Identify which cell holds the provided text, then report its [x, y] central coordinate. 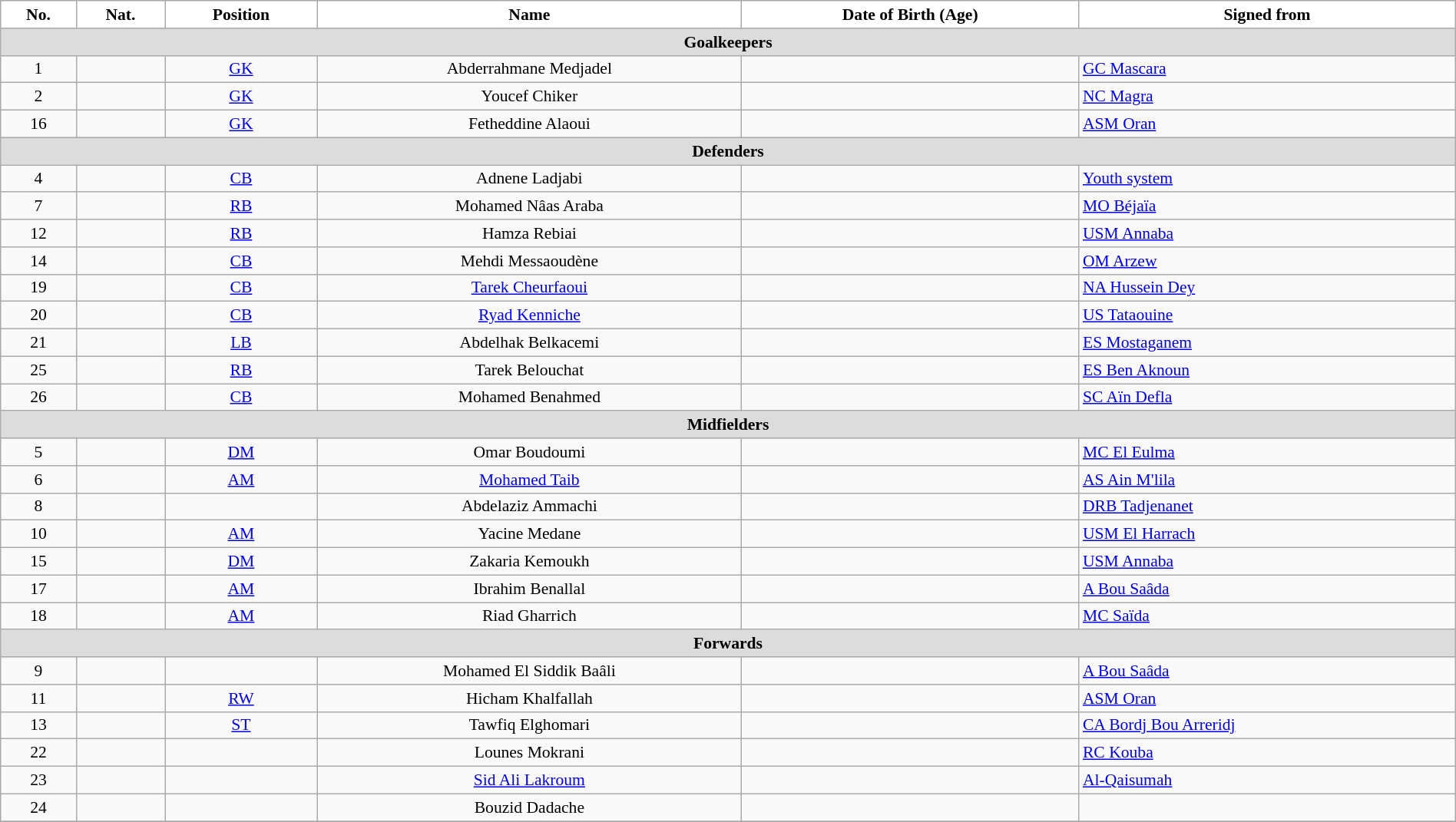
Omar Boudoumi [529, 452]
16 [38, 124]
Al-Qaisumah [1267, 781]
19 [38, 288]
USM El Harrach [1267, 534]
Date of Birth (Age) [909, 15]
MO Béjaïa [1267, 206]
2 [38, 97]
Abdelhak Belkacemi [529, 343]
OM Arzew [1267, 261]
Hicham Khalfallah [529, 698]
Riad Gharrich [529, 616]
RW [241, 698]
17 [38, 589]
ES Ben Aknoun [1267, 370]
20 [38, 315]
Tawfiq Elghomari [529, 725]
Mohamed El Siddik Baâli [529, 671]
US Tataouine [1267, 315]
6 [38, 480]
1 [38, 69]
Signed from [1267, 15]
15 [38, 562]
Hamza Rebiai [529, 233]
Position [241, 15]
ST [241, 725]
Nat. [120, 15]
Defenders [728, 151]
9 [38, 671]
Mehdi Messaoudène [529, 261]
AS Ain M'lila [1267, 480]
GC Mascara [1267, 69]
Yacine Medane [529, 534]
Fetheddine Alaoui [529, 124]
NA Hussein Dey [1267, 288]
10 [38, 534]
No. [38, 15]
Bouzid Dadache [529, 807]
23 [38, 781]
4 [38, 179]
21 [38, 343]
8 [38, 507]
LB [241, 343]
11 [38, 698]
Tarek Cheurfaoui [529, 288]
Lounes Mokrani [529, 753]
CA Bordj Bou Arreridj [1267, 725]
Mohamed Benahmed [529, 398]
14 [38, 261]
Adnene Ladjabi [529, 179]
Name [529, 15]
26 [38, 398]
Midfielders [728, 425]
Mohamed Nâas Araba [529, 206]
Abdelaziz Ammachi [529, 507]
18 [38, 616]
13 [38, 725]
22 [38, 753]
Sid Ali Lakroum [529, 781]
MC Saïda [1267, 616]
Ryad Kenniche [529, 315]
Mohamed Taib [529, 480]
Ibrahim Benallal [529, 589]
Tarek Belouchat [529, 370]
12 [38, 233]
Youth system [1267, 179]
ES Mostaganem [1267, 343]
MC El Eulma [1267, 452]
SC Aïn Defla [1267, 398]
7 [38, 206]
Youcef Chiker [529, 97]
25 [38, 370]
DRB Tadjenanet [1267, 507]
Goalkeepers [728, 42]
24 [38, 807]
NC Magra [1267, 97]
Forwards [728, 644]
RC Kouba [1267, 753]
Abderrahmane Medjadel [529, 69]
Zakaria Kemoukh [529, 562]
5 [38, 452]
